For the text-containing cell, return its midpoint in [X, Y] coordinate format. 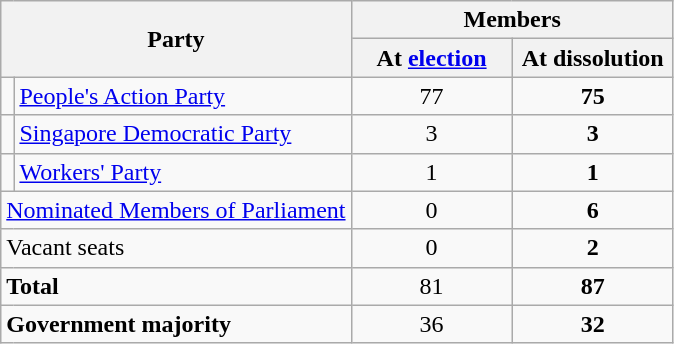
Total [176, 286]
81 [432, 286]
77 [432, 96]
Members [512, 20]
2 [592, 248]
Government majority [176, 324]
Vacant seats [176, 248]
At election [432, 58]
6 [592, 210]
75 [592, 96]
36 [432, 324]
At dissolution [592, 58]
32 [592, 324]
Singapore Democratic Party [182, 134]
Party [176, 39]
People's Action Party [182, 96]
87 [592, 286]
Nominated Members of Parliament [176, 210]
Workers' Party [182, 172]
